Detect which cell encompasses the target text, then output its (x, y) center coordinate. 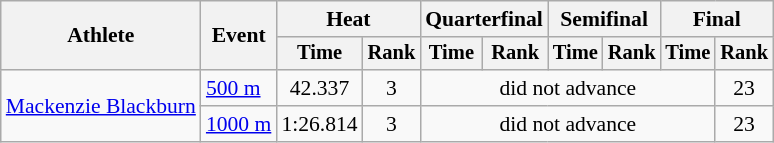
Event (238, 36)
500 m (238, 88)
Mackenzie Blackburn (101, 106)
42.337 (319, 88)
Semifinal (604, 19)
Final (716, 19)
Heat (348, 19)
Quarterfinal (484, 19)
1:26.814 (319, 124)
Athlete (101, 36)
1000 m (238, 124)
